Find where the given text appears and provide that cell's center as [X, Y] coordinate. 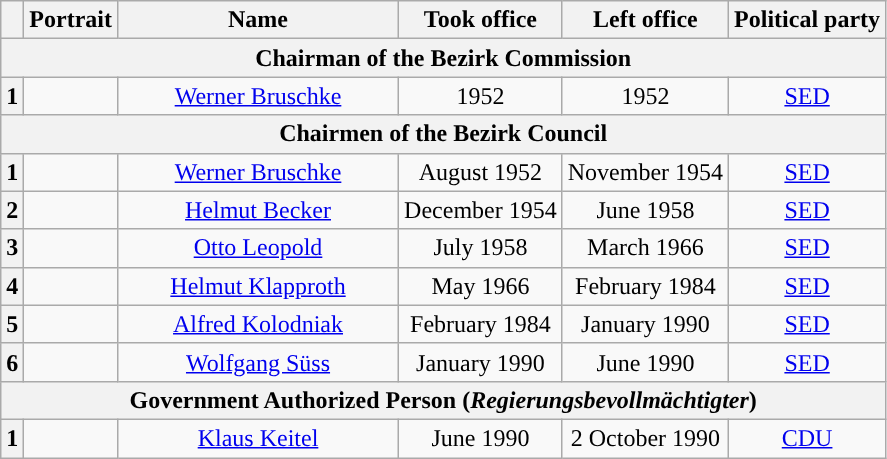
Name [258, 20]
Took office [481, 20]
May 1966 [481, 286]
Portrait [71, 20]
Alfred Kolodniak [258, 324]
Government Authorized Person (Regierungsbevollmächtigter) [444, 400]
August 1952 [481, 172]
Chairmen of the Bezirk Council [444, 134]
2 October 1990 [645, 438]
December 1954 [481, 210]
Left office [645, 20]
Helmut Becker [258, 210]
July 1958 [481, 248]
5 [12, 324]
March 1966 [645, 248]
2 [12, 210]
Political party [808, 20]
4 [12, 286]
Wolfgang Süss [258, 362]
Klaus Keitel [258, 438]
November 1954 [645, 172]
3 [12, 248]
Chairman of the Bezirk Commission [444, 58]
Helmut Klapproth [258, 286]
June 1958 [645, 210]
Otto Leopold [258, 248]
6 [12, 362]
CDU [808, 438]
